Find where the given text appears and provide that cell's center as (x, y) coordinate. 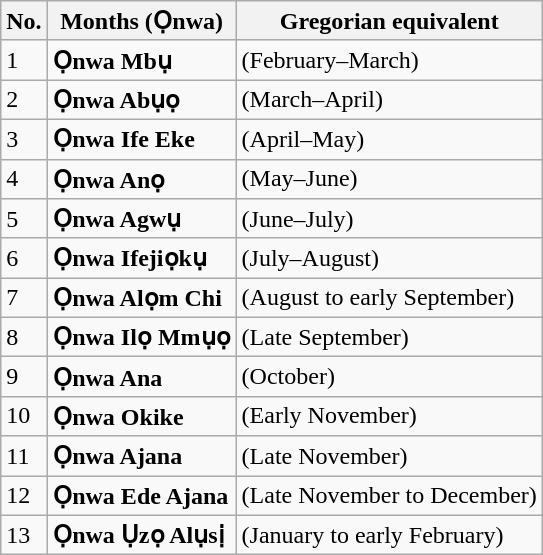
Gregorian equivalent (389, 21)
Ọnwa Mbụ (142, 60)
Ọnwa Ajana (142, 456)
11 (24, 456)
8 (24, 337)
Ọnwa Ụzọ Alụsị (142, 535)
(May–June) (389, 179)
Ọnwa Anọ (142, 179)
7 (24, 298)
(March–April) (389, 100)
Months (Ọnwa) (142, 21)
13 (24, 535)
(July–August) (389, 258)
Ọnwa Ana (142, 377)
Ọnwa Ifejiọkụ (142, 258)
Ọnwa Abụọ (142, 100)
(Early November) (389, 416)
5 (24, 219)
6 (24, 258)
Ọnwa Ife Eke (142, 139)
No. (24, 21)
(Late November) (389, 456)
3 (24, 139)
1 (24, 60)
Ọnwa Ede Ajana (142, 496)
Ọnwa Ilọ Mmụọ (142, 337)
(January to early February) (389, 535)
(October) (389, 377)
4 (24, 179)
(Late November to December) (389, 496)
(April–May) (389, 139)
Ọnwa Alọm Chi (142, 298)
9 (24, 377)
(February–March) (389, 60)
12 (24, 496)
Ọnwa Okike (142, 416)
(June–July) (389, 219)
10 (24, 416)
(Late September) (389, 337)
Ọnwa Agwụ (142, 219)
(August to early September) (389, 298)
2 (24, 100)
